For the text-containing cell, return its midpoint in (x, y) coordinate format. 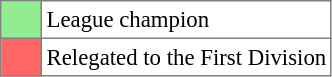
League champion (186, 20)
Relegated to the First Division (186, 57)
